Detect which cell encompasses the target text, then output its (X, Y) center coordinate. 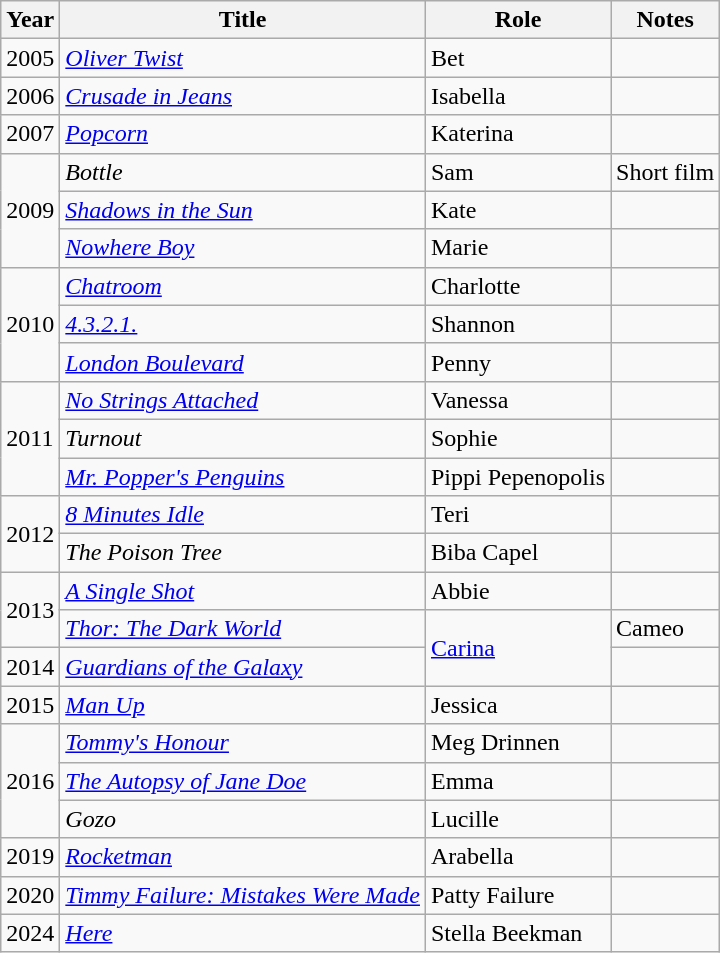
4.3.2.1. (243, 324)
2011 (30, 438)
Tommy's Honour (243, 743)
Rocketman (243, 857)
2010 (30, 324)
2009 (30, 210)
2006 (30, 96)
Teri (518, 515)
The Autopsy of Jane Doe (243, 781)
Katerina (518, 134)
Arabella (518, 857)
A Single Shot (243, 591)
Bet (518, 58)
Nowhere Boy (243, 248)
Cameo (666, 629)
2012 (30, 534)
Shannon (518, 324)
Emma (518, 781)
Title (243, 20)
Sam (518, 172)
Biba Capel (518, 553)
Short film (666, 172)
Kate (518, 210)
Meg Drinnen (518, 743)
2015 (30, 705)
Patty Failure (518, 895)
Timmy Failure: Mistakes Were Made (243, 895)
Oliver Twist (243, 58)
Gozo (243, 819)
London Boulevard (243, 362)
2016 (30, 781)
2005 (30, 58)
2020 (30, 895)
8 Minutes Idle (243, 515)
Marie (518, 248)
Crusade in Jeans (243, 96)
2014 (30, 667)
Mr. Popper's Penguins (243, 477)
Sophie (518, 438)
Abbie (518, 591)
Pippi Pepenopolis (518, 477)
2019 (30, 857)
Vanessa (518, 400)
Notes (666, 20)
Thor: The Dark World (243, 629)
No Strings Attached (243, 400)
Chatroom (243, 286)
2013 (30, 610)
Shadows in the Sun (243, 210)
Bottle (243, 172)
Here (243, 933)
2024 (30, 933)
Man Up (243, 705)
Stella Beekman (518, 933)
Charlotte (518, 286)
The Poison Tree (243, 553)
Popcorn (243, 134)
Guardians of the Galaxy (243, 667)
Penny (518, 362)
Role (518, 20)
Carina (518, 648)
2007 (30, 134)
Lucille (518, 819)
Year (30, 20)
Jessica (518, 705)
Isabella (518, 96)
Turnout (243, 438)
